Find where the given text appears and provide that cell's center as [X, Y] coordinate. 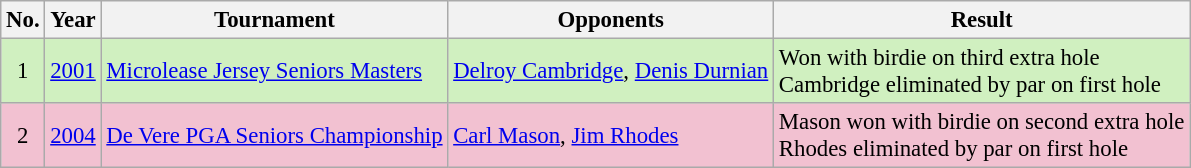
2004 [73, 136]
2001 [73, 72]
Tournament [274, 20]
Carl Mason, Jim Rhodes [611, 136]
Microlease Jersey Seniors Masters [274, 72]
Delroy Cambridge, Denis Durnian [611, 72]
2 [23, 136]
Year [73, 20]
Result [982, 20]
Opponents [611, 20]
No. [23, 20]
1 [23, 72]
Mason won with birdie on second extra holeRhodes eliminated by par on first hole [982, 136]
De Vere PGA Seniors Championship [274, 136]
Won with birdie on third extra holeCambridge eliminated by par on first hole [982, 72]
